Extract the [X, Y] coordinate from the center of the cell holding the provided text.  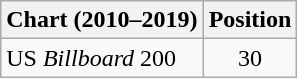
30 [250, 58]
Position [250, 20]
US Billboard 200 [102, 58]
Chart (2010–2019) [102, 20]
